Locate the cell with the specified text and output its [X, Y] center coordinate. 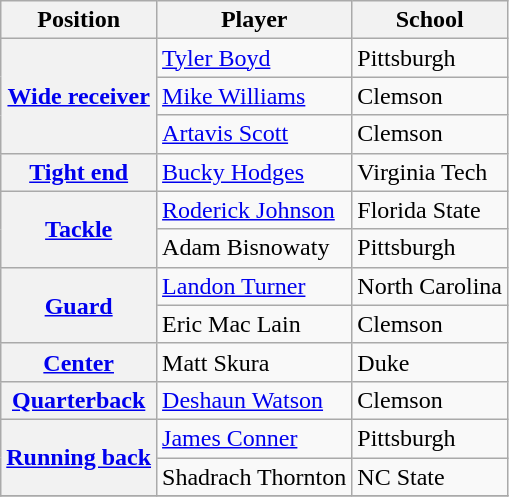
Tight end [79, 172]
Bucky Hodges [254, 172]
Running back [79, 457]
School [430, 20]
Deshaun Watson [254, 400]
Adam Bisnowaty [254, 248]
Mike Williams [254, 96]
Tackle [79, 229]
Eric Mac Lain [254, 324]
North Carolina [430, 286]
NC State [430, 477]
Florida State [430, 210]
Quarterback [79, 400]
Roderick Johnson [254, 210]
Artavis Scott [254, 134]
Player [254, 20]
Matt Skura [254, 362]
Virginia Tech [430, 172]
James Conner [254, 438]
Guard [79, 305]
Shadrach Thornton [254, 477]
Tyler Boyd [254, 58]
Landon Turner [254, 286]
Position [79, 20]
Duke [430, 362]
Center [79, 362]
Wide receiver [79, 96]
